Provide the (x, y) coordinate of the cell's center where the given text is located.  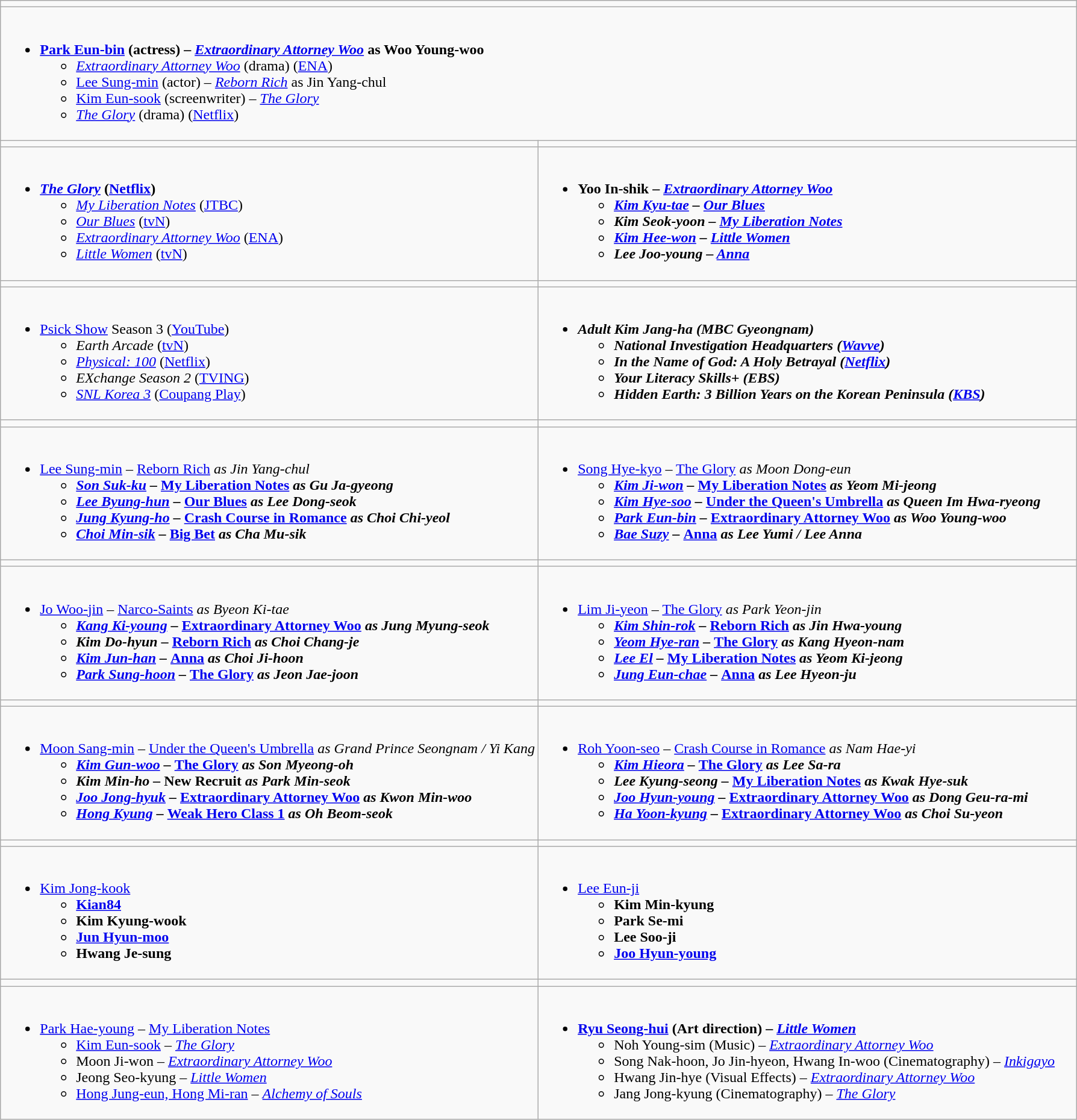
Kim Jong-kookKian84Kim Kyung-wookJun Hyun-mooHwang Je-sung (270, 913)
The Glory (Netflix)My Liberation Notes (JTBC)Our Blues (tvN)Extraordinary Attorney Woo (ENA)Little Women (tvN) (270, 213)
Yoo In-shik – Extraordinary Attorney WooKim Kyu-tae – Our BluesKim Seok-yoon – My Liberation NotesKim Hee-won – Little WomenLee Joo-young – Anna (807, 213)
Lee Eun-jiKim Min-kyungPark Se-miLee Soo-jiJoo Hyun-young (807, 913)
Psick Show Season 3 (YouTube)Earth Arcade (tvN)Physical: 100 (Netflix)EXchange Season 2 (TVING)SNL Korea 3 (Coupang Play) (270, 353)
